Search for the cell housing the specified text and yield its (X, Y) center coordinate. 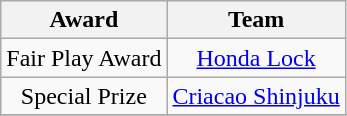
Criacao Shinjuku (256, 96)
Fair Play Award (84, 58)
Award (84, 20)
Special Prize (84, 96)
Team (256, 20)
Honda Lock (256, 58)
